Output the (x, y) coordinate of the center of the cell containing the given text.  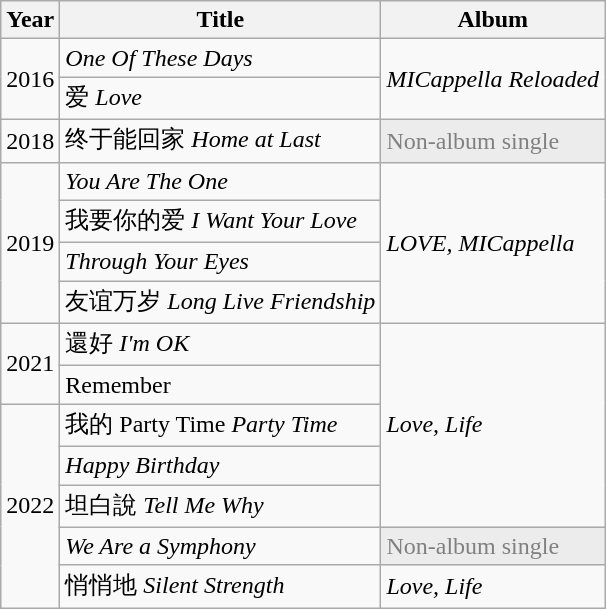
悄悄地 Silent Strength (220, 586)
MICappella Reloaded (493, 80)
Year (30, 20)
我要你的爱 I Want Your Love (220, 222)
LOVE, MICappella (493, 242)
Remember (220, 385)
One Of These Days (220, 58)
2019 (30, 242)
還好 I'm OK (220, 344)
坦白說 Tell Me Why (220, 506)
Album (493, 20)
We Are a Symphony (220, 546)
2018 (30, 140)
Happy Birthday (220, 465)
友谊万岁 Long Live Friendship (220, 302)
2016 (30, 80)
我的 Party Time Party Time (220, 426)
Through Your Eyes (220, 262)
终于能回家 Home at Last (220, 140)
You Are The One (220, 181)
2022 (30, 506)
爱 Love (220, 98)
Title (220, 20)
2021 (30, 364)
